Extract the [x, y] coordinate from the center of the cell holding the provided text.  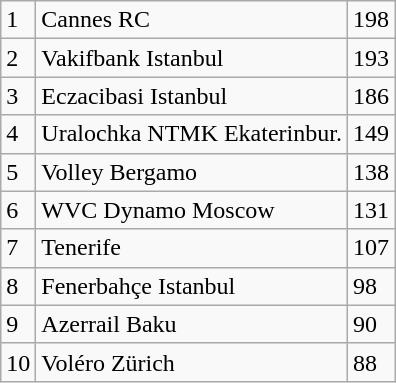
90 [370, 324]
Vakifbank Istanbul [192, 58]
6 [18, 210]
107 [370, 248]
Tenerife [192, 248]
193 [370, 58]
7 [18, 248]
Volley Bergamo [192, 172]
WVC Dynamo Moscow [192, 210]
Cannes RC [192, 20]
138 [370, 172]
Azerrail Baku [192, 324]
198 [370, 20]
Eczacibasi Istanbul [192, 96]
98 [370, 286]
5 [18, 172]
4 [18, 134]
9 [18, 324]
8 [18, 286]
Uralochka NTMK Ekaterinbur. [192, 134]
10 [18, 362]
131 [370, 210]
Voléro Zürich [192, 362]
1 [18, 20]
149 [370, 134]
Fenerbahçe Istanbul [192, 286]
3 [18, 96]
2 [18, 58]
88 [370, 362]
186 [370, 96]
